For the text-containing cell, return its midpoint in (X, Y) coordinate format. 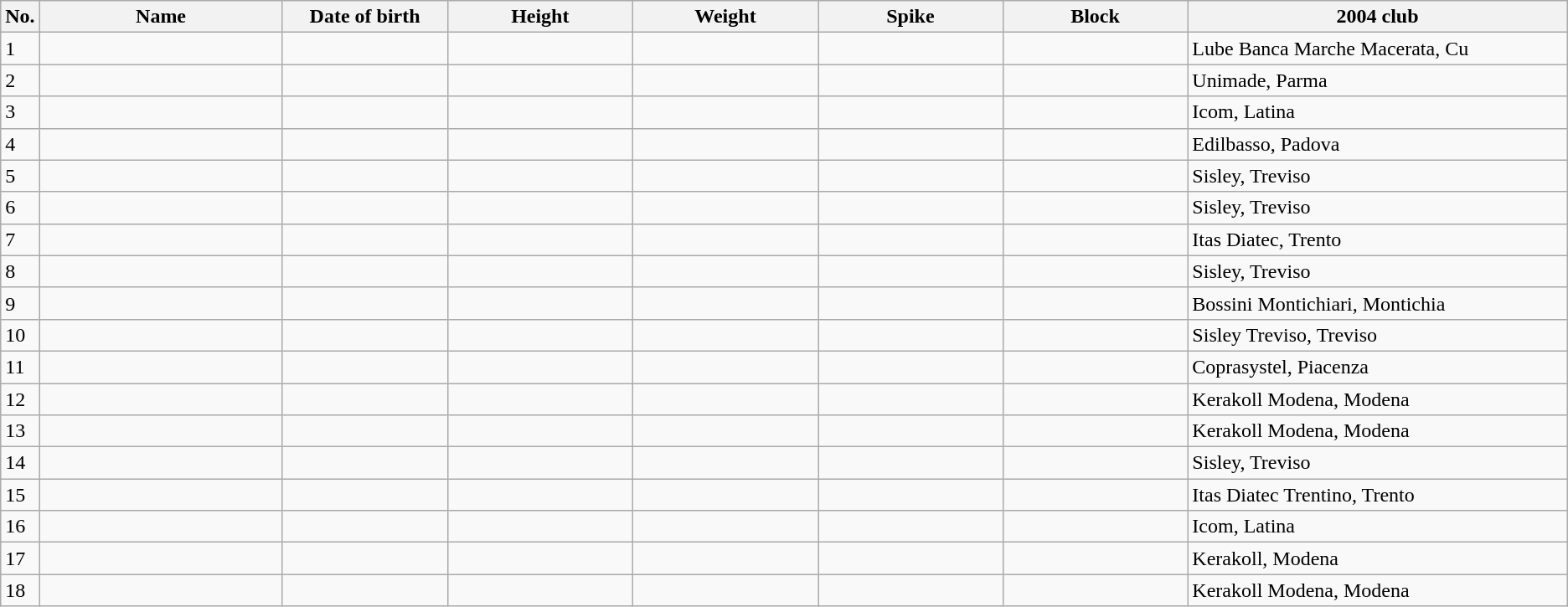
1 (20, 49)
Spike (911, 17)
3 (20, 112)
15 (20, 495)
Name (161, 17)
2004 club (1377, 17)
Block (1096, 17)
10 (20, 335)
8 (20, 271)
13 (20, 431)
Itas Diatec Trentino, Trento (1377, 495)
Sisley Treviso, Treviso (1377, 335)
Date of birth (365, 17)
6 (20, 208)
18 (20, 590)
Kerakoll, Modena (1377, 558)
Itas Diatec, Trento (1377, 239)
4 (20, 144)
Bossini Montichiari, Montichia (1377, 303)
16 (20, 527)
11 (20, 367)
9 (20, 303)
Weight (725, 17)
14 (20, 463)
12 (20, 399)
Height (539, 17)
No. (20, 17)
2 (20, 80)
Edilbasso, Padova (1377, 144)
5 (20, 176)
7 (20, 239)
17 (20, 558)
Lube Banca Marche Macerata, Cu (1377, 49)
Coprasystel, Piacenza (1377, 367)
Unimade, Parma (1377, 80)
